From the cell containing the given text, extract its center point as [x, y] coordinate. 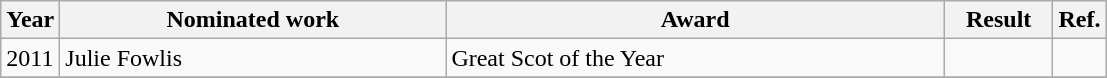
Ref. [1080, 20]
Year [30, 20]
Result [998, 20]
Julie Fowlis [253, 58]
Great Scot of the Year [696, 58]
Award [696, 20]
Nominated work [253, 20]
2011 [30, 58]
